Pinpoint the cell where the given text exists, returning its (X, Y) midpoint coordinate. 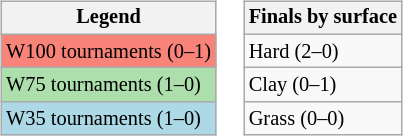
Legend (108, 18)
Grass (0–0) (323, 119)
Hard (2–0) (323, 51)
W35 tournaments (1–0) (108, 119)
Finals by surface (323, 18)
W75 tournaments (1–0) (108, 85)
W100 tournaments (0–1) (108, 51)
Clay (0–1) (323, 85)
